Provide the [X, Y] coordinate of the cell's center where the given text is located.  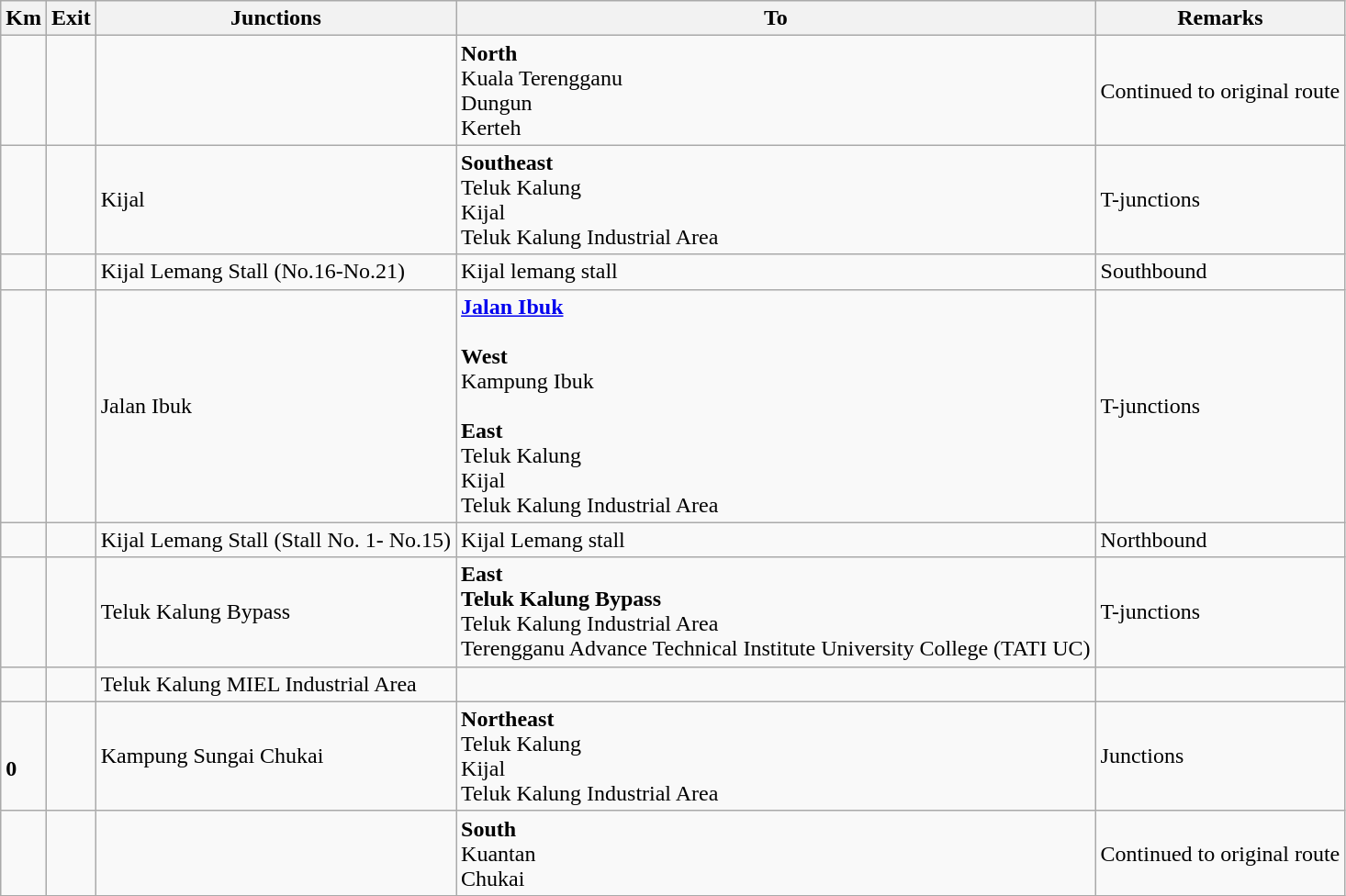
Kijal Lemang stall [776, 540]
Km [24, 18]
Teluk Kalung MIEL Industrial Area [275, 684]
Kijal Lemang Stall (Stall No. 1- No.15) [275, 540]
To [776, 18]
Kampung Sungai Chukai [275, 756]
Kijal lemang stall [776, 272]
Jalan Ibuk [275, 406]
Northeast Teluk Kalung Kijal Teluk Kalung Industrial Area [776, 756]
Jalan IbukWestKampung IbukEast Teluk Kalung Kijal Teluk Kalung Industrial Area [776, 406]
Southbound [1220, 272]
Teluk Kalung Bypass [275, 611]
Southeast Teluk Kalung Kijal Teluk Kalung Industrial Area [776, 200]
North Kuala Terengganu Dungun Kerteh [776, 90]
Kijal [275, 200]
0 [24, 756]
South Kuantan Chukai [776, 853]
Northbound [1220, 540]
East Teluk Kalung Bypass Teluk Kalung Industrial AreaTerengganu Advance Technical Institute University College (TATI UC) [776, 611]
Remarks [1220, 18]
Kijal Lemang Stall (No.16-No.21) [275, 272]
Exit [71, 18]
